Locate the cell with the specified text and output its (X, Y) center coordinate. 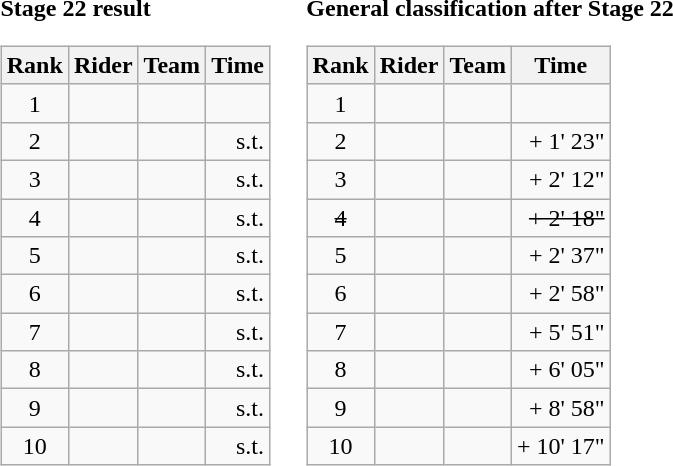
+ 6' 05" (560, 370)
+ 1' 23" (560, 141)
+ 8' 58" (560, 408)
+ 2' 18" (560, 217)
+ 2' 58" (560, 294)
+ 10' 17" (560, 446)
+ 2' 37" (560, 256)
+ 2' 12" (560, 179)
+ 5' 51" (560, 332)
